Locate the cell with the specified text and output its (X, Y) center coordinate. 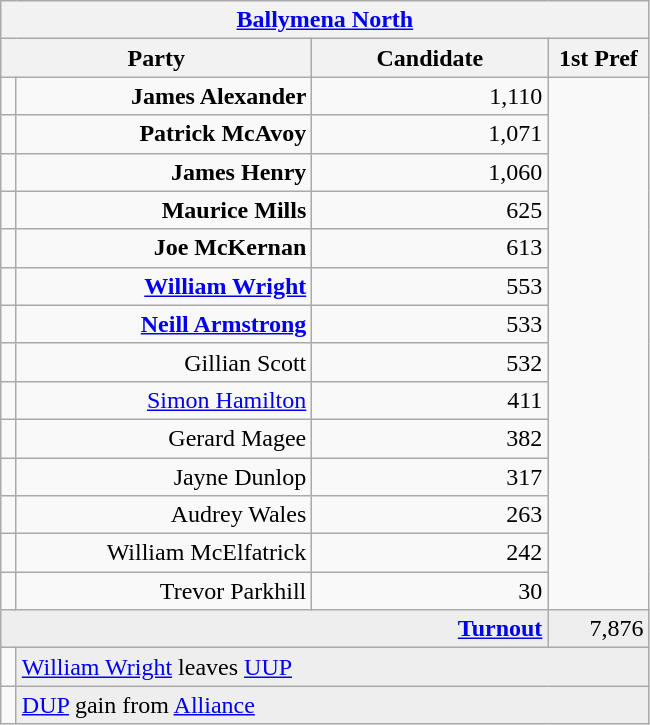
Patrick McAvoy (164, 134)
1,110 (430, 96)
William Wright (164, 286)
553 (430, 286)
263 (430, 515)
Audrey Wales (164, 515)
Neill Armstrong (164, 324)
Jayne Dunlop (164, 477)
1,071 (430, 134)
532 (430, 362)
30 (430, 591)
Gillian Scott (164, 362)
1,060 (430, 172)
Joe McKernan (164, 248)
William Wright leaves UUP (332, 667)
382 (430, 438)
Trevor Parkhill (164, 591)
Ballymena North (325, 20)
Party (156, 58)
Gerard Magee (164, 438)
James Alexander (164, 96)
317 (430, 477)
1st Pref (598, 58)
7,876 (598, 629)
411 (430, 400)
James Henry (164, 172)
Turnout (274, 629)
242 (430, 553)
William McElfatrick (164, 553)
Candidate (430, 58)
Simon Hamilton (164, 400)
Maurice Mills (164, 210)
625 (430, 210)
533 (430, 324)
DUP gain from Alliance (332, 705)
613 (430, 248)
